Determine the (x, y) coordinate at the center of the cell enclosing the given text.  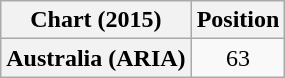
Australia (ARIA) (96, 58)
Chart (2015) (96, 20)
Position (238, 20)
63 (238, 58)
